Return the [x, y] coordinate for the center point of the cell that contains the specified text.  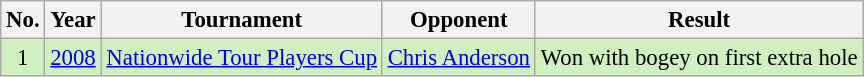
Won with bogey on first extra hole [699, 58]
Result [699, 20]
Chris Anderson [458, 58]
2008 [73, 58]
Tournament [242, 20]
Opponent [458, 20]
No. [23, 20]
Nationwide Tour Players Cup [242, 58]
Year [73, 20]
1 [23, 58]
